Return (x, y) of the center of cell containing provided text 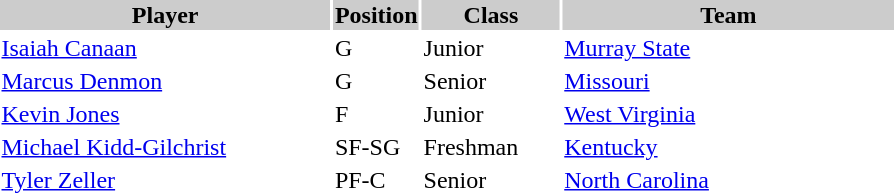
Missouri (728, 81)
Senior (491, 81)
Michael Kidd-Gilchrist (165, 147)
SF-SG (376, 147)
Murray State (728, 48)
West Virginia (728, 114)
Marcus Denmon (165, 81)
Kentucky (728, 147)
Isaiah Canaan (165, 48)
F (376, 114)
Kevin Jones (165, 114)
Team (728, 15)
Player (165, 15)
Position (376, 15)
Freshman (491, 147)
Class (491, 15)
